Capture the cell that displays the provided text and extract its (X, Y) central coordinate. 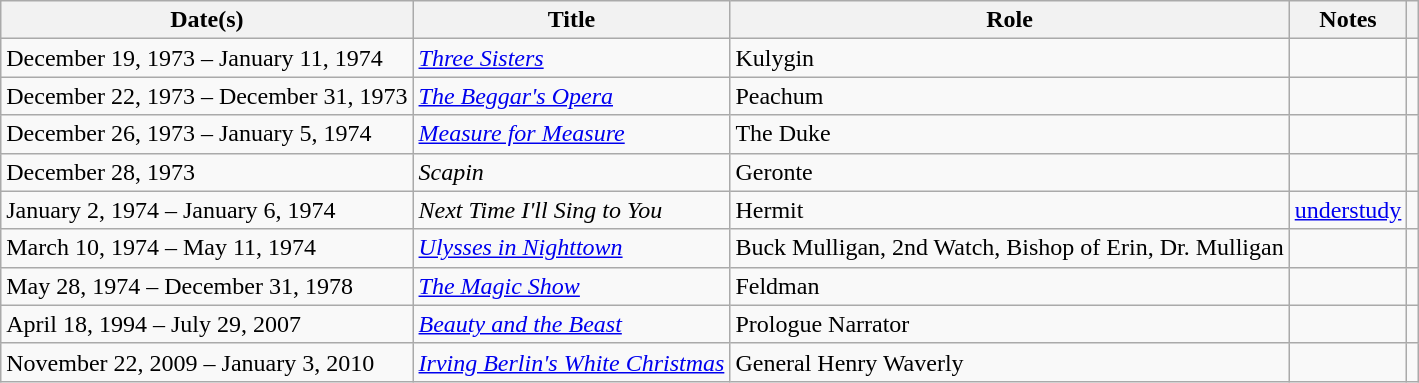
November 22, 2009 – January 3, 2010 (207, 362)
January 2, 1974 – January 6, 1974 (207, 210)
Three Sisters (572, 58)
The Magic Show (572, 286)
Peachum (1010, 96)
March 10, 1974 – May 11, 1974 (207, 248)
Ulysses in Nighttown (572, 248)
Prologue Narrator (1010, 324)
understudy (1348, 210)
Scapin (572, 172)
Geronte (1010, 172)
Buck Mulligan, 2nd Watch, Bishop of Erin, Dr. Mulligan (1010, 248)
December 28, 1973 (207, 172)
The Beggar's Opera (572, 96)
Hermit (1010, 210)
Notes (1348, 20)
December 22, 1973 – December 31, 1973 (207, 96)
May 28, 1974 – December 31, 1978 (207, 286)
December 26, 1973 – January 5, 1974 (207, 134)
Feldman (1010, 286)
The Duke (1010, 134)
Kulygin (1010, 58)
Beauty and the Beast (572, 324)
Date(s) (207, 20)
Measure for Measure (572, 134)
April 18, 1994 – July 29, 2007 (207, 324)
General Henry Waverly (1010, 362)
December 19, 1973 – January 11, 1974 (207, 58)
Irving Berlin's White Christmas (572, 362)
Role (1010, 20)
Title (572, 20)
Next Time I'll Sing to You (572, 210)
